Provide the (x, y) coordinate of the cell's center where the given text is located.  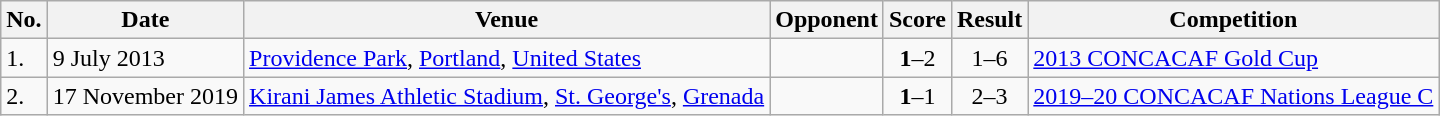
2013 CONCACAF Gold Cup (1234, 58)
1–2 (917, 58)
Score (917, 20)
2019–20 CONCACAF Nations League C (1234, 96)
Result (989, 20)
9 July 2013 (145, 58)
Opponent (827, 20)
17 November 2019 (145, 96)
1. (24, 58)
Providence Park, Portland, United States (507, 58)
Date (145, 20)
Competition (1234, 20)
2. (24, 96)
Kirani James Athletic Stadium, St. George's, Grenada (507, 96)
2–3 (989, 96)
Venue (507, 20)
1–6 (989, 58)
No. (24, 20)
1–1 (917, 96)
